Extract the (X, Y) coordinate from the center of the cell holding the provided text.  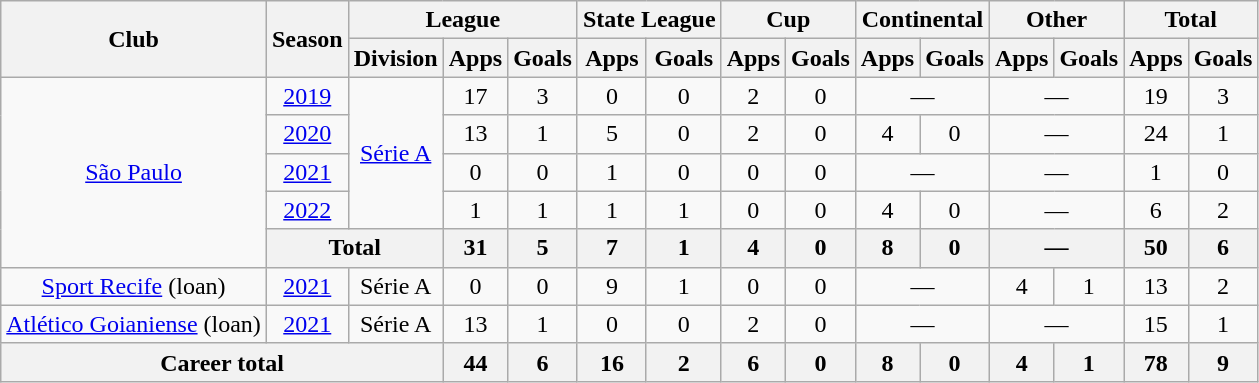
19 (1156, 96)
50 (1156, 248)
State League (649, 20)
16 (612, 362)
Other (1056, 20)
Continental (922, 20)
Club (134, 39)
Season (307, 39)
2020 (307, 134)
São Paulo (134, 172)
17 (475, 96)
League (462, 20)
Cup (788, 20)
78 (1156, 362)
Atlético Goianiense (loan) (134, 324)
31 (475, 248)
Division (396, 58)
44 (475, 362)
15 (1156, 324)
Sport Recife (loan) (134, 286)
2019 (307, 96)
2022 (307, 210)
7 (612, 248)
24 (1156, 134)
Career total (222, 362)
